Locate the cell with the specified text and output its (X, Y) center coordinate. 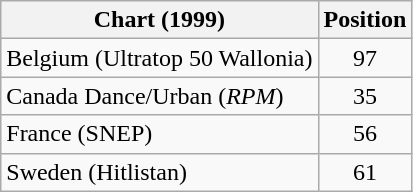
56 (365, 134)
97 (365, 58)
61 (365, 172)
Sweden (Hitlistan) (160, 172)
35 (365, 96)
France (SNEP) (160, 134)
Belgium (Ultratop 50 Wallonia) (160, 58)
Chart (1999) (160, 20)
Canada Dance/Urban (RPM) (160, 96)
Position (365, 20)
